Scan for the cell matching the given text and deliver its [X, Y] coordinate at center. 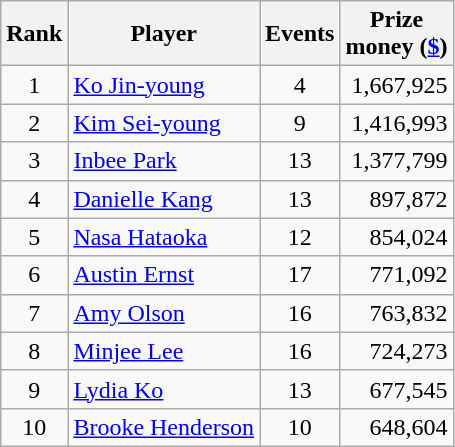
Danielle Kang [164, 199]
7 [34, 313]
1,377,799 [396, 161]
Rank [34, 34]
8 [34, 351]
724,273 [396, 351]
763,832 [396, 313]
Player [164, 34]
Amy Olson [164, 313]
Inbee Park [164, 161]
6 [34, 275]
Nasa Hataoka [164, 237]
5 [34, 237]
Kim Sei-young [164, 123]
Minjee Lee [164, 351]
Brooke Henderson [164, 427]
1,667,925 [396, 85]
Ko Jin-young [164, 85]
17 [300, 275]
12 [300, 237]
854,024 [396, 237]
Lydia Ko [164, 389]
Prize money ($) [396, 34]
1 [34, 85]
1,416,993 [396, 123]
648,604 [396, 427]
3 [34, 161]
Events [300, 34]
677,545 [396, 389]
771,092 [396, 275]
Austin Ernst [164, 275]
897,872 [396, 199]
2 [34, 123]
